Find where the given text appears and provide that cell's center as [X, Y] coordinate. 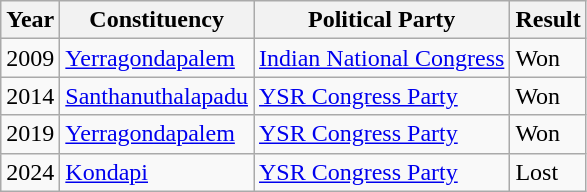
2014 [30, 96]
Political Party [382, 20]
Lost [548, 172]
Kondapi [157, 172]
2019 [30, 134]
Result [548, 20]
Constituency [157, 20]
2009 [30, 58]
Year [30, 20]
2024 [30, 172]
Indian National Congress [382, 58]
Santhanuthalapadu [157, 96]
